Search for the cell housing the specified text and yield its (x, y) center coordinate. 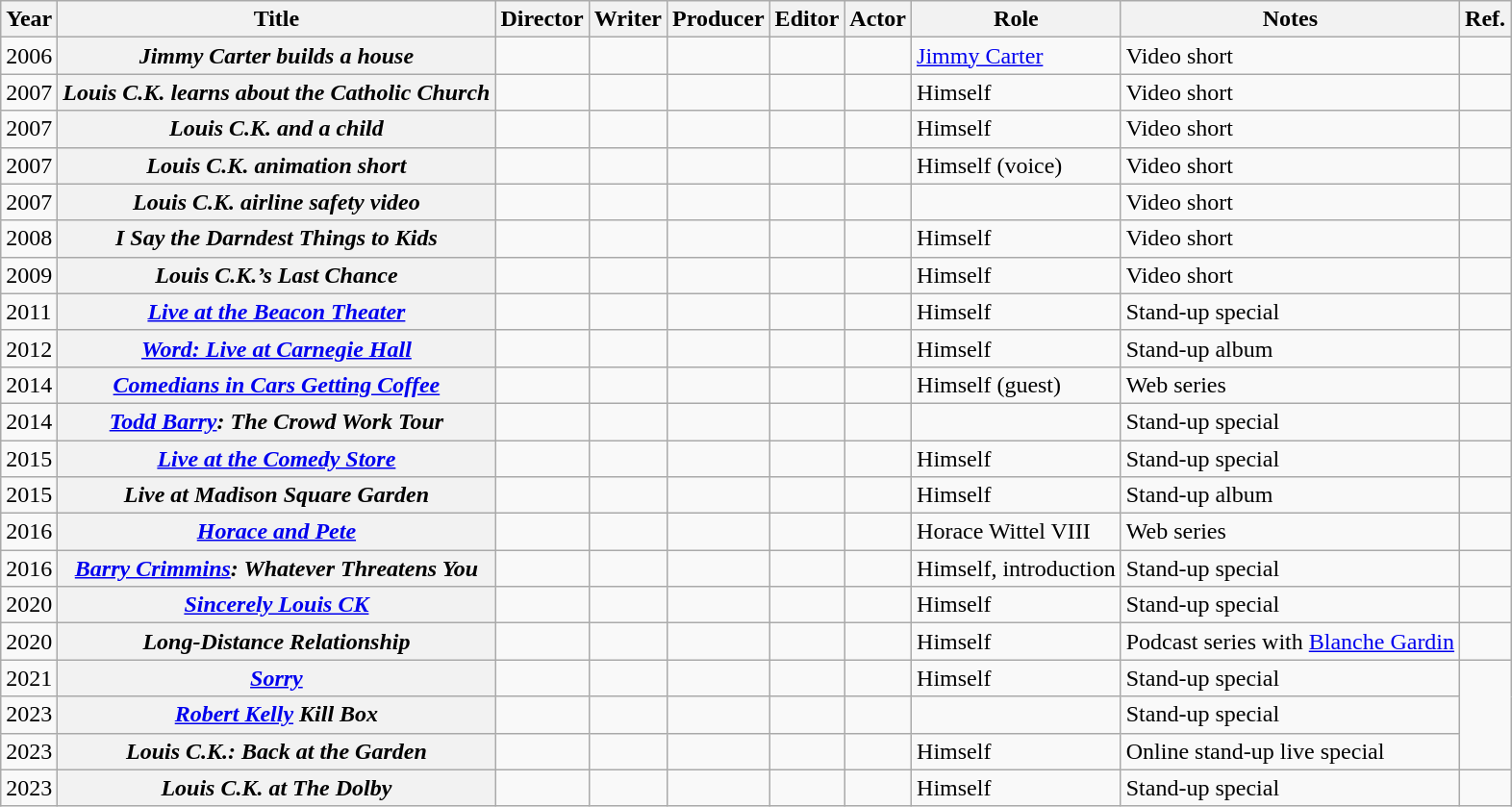
Word: Live at Carnegie Hall (277, 348)
2008 (29, 239)
Louis C.K. and a child (277, 129)
Horace Wittel VIII (1017, 532)
Jimmy Carter (1017, 56)
2012 (29, 348)
2009 (29, 275)
Robert Kelly Kill Box (277, 715)
Jimmy Carter builds a house (277, 56)
Horace and Pete (277, 532)
Louis C.K. at The Dolby (277, 788)
Comedians in Cars Getting Coffee (277, 385)
Role (1017, 19)
Himself (guest) (1017, 385)
Director (542, 19)
Podcast series with Blanche Gardin (1290, 642)
Louis C.K.’s Last Chance (277, 275)
Title (277, 19)
Editor (807, 19)
Ref. (1485, 19)
Sincerely Louis CK (277, 605)
I Say the Darndest Things to Kids (277, 239)
Louis C.K. animation short (277, 165)
Live at the Comedy Store (277, 459)
2011 (29, 312)
Louis C.K.: Back at the Garden (277, 751)
Live at Madison Square Garden (277, 495)
Producer (718, 19)
Writer (627, 19)
Himself (voice) (1017, 165)
Himself, introduction (1017, 568)
2006 (29, 56)
Live at the Beacon Theater (277, 312)
2021 (29, 678)
Online stand-up live special (1290, 751)
Todd Barry: The Crowd Work Tour (277, 421)
Sorry (277, 678)
Louis C.K. learns about the Catholic Church (277, 92)
Actor (878, 19)
Notes (1290, 19)
Barry Crimmins: Whatever Threatens You (277, 568)
Louis C.K. airline safety video (277, 202)
Year (29, 19)
Long-Distance Relationship (277, 642)
